Locate the cell with the specified text and output its (x, y) center coordinate. 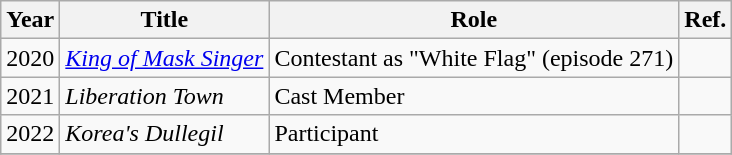
Contestant as "White Flag" (episode 271) (474, 58)
Participant (474, 134)
2020 (30, 58)
Korea's Dullegil (164, 134)
Title (164, 20)
King of Mask Singer (164, 58)
Role (474, 20)
2021 (30, 96)
Cast Member (474, 96)
Liberation Town (164, 96)
Year (30, 20)
Ref. (706, 20)
2022 (30, 134)
